For the text-containing cell, return its midpoint in (x, y) coordinate format. 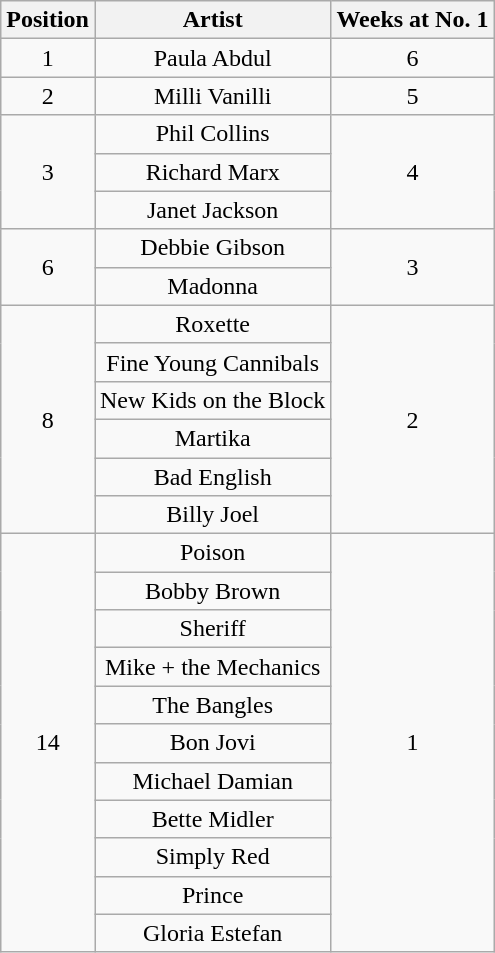
8 (48, 419)
Fine Young Cannibals (212, 362)
Gloria Estefan (212, 933)
Bette Midler (212, 819)
Roxette (212, 324)
4 (412, 172)
New Kids on the Block (212, 400)
Phil Collins (212, 134)
Mike + the Mechanics (212, 667)
Prince (212, 895)
Billy Joel (212, 515)
Sheriff (212, 629)
Milli Vanilli (212, 96)
Artist (212, 20)
Bon Jovi (212, 743)
Simply Red (212, 857)
Weeks at No. 1 (412, 20)
Madonna (212, 286)
Michael Damian (212, 781)
The Bangles (212, 705)
5 (412, 96)
Richard Marx (212, 172)
Paula Abdul (212, 58)
Bad English (212, 477)
Debbie Gibson (212, 248)
Position (48, 20)
Martika (212, 438)
Janet Jackson (212, 210)
14 (48, 744)
Poison (212, 553)
Bobby Brown (212, 591)
